Output the (X, Y) coordinate of the center of the cell containing the given text.  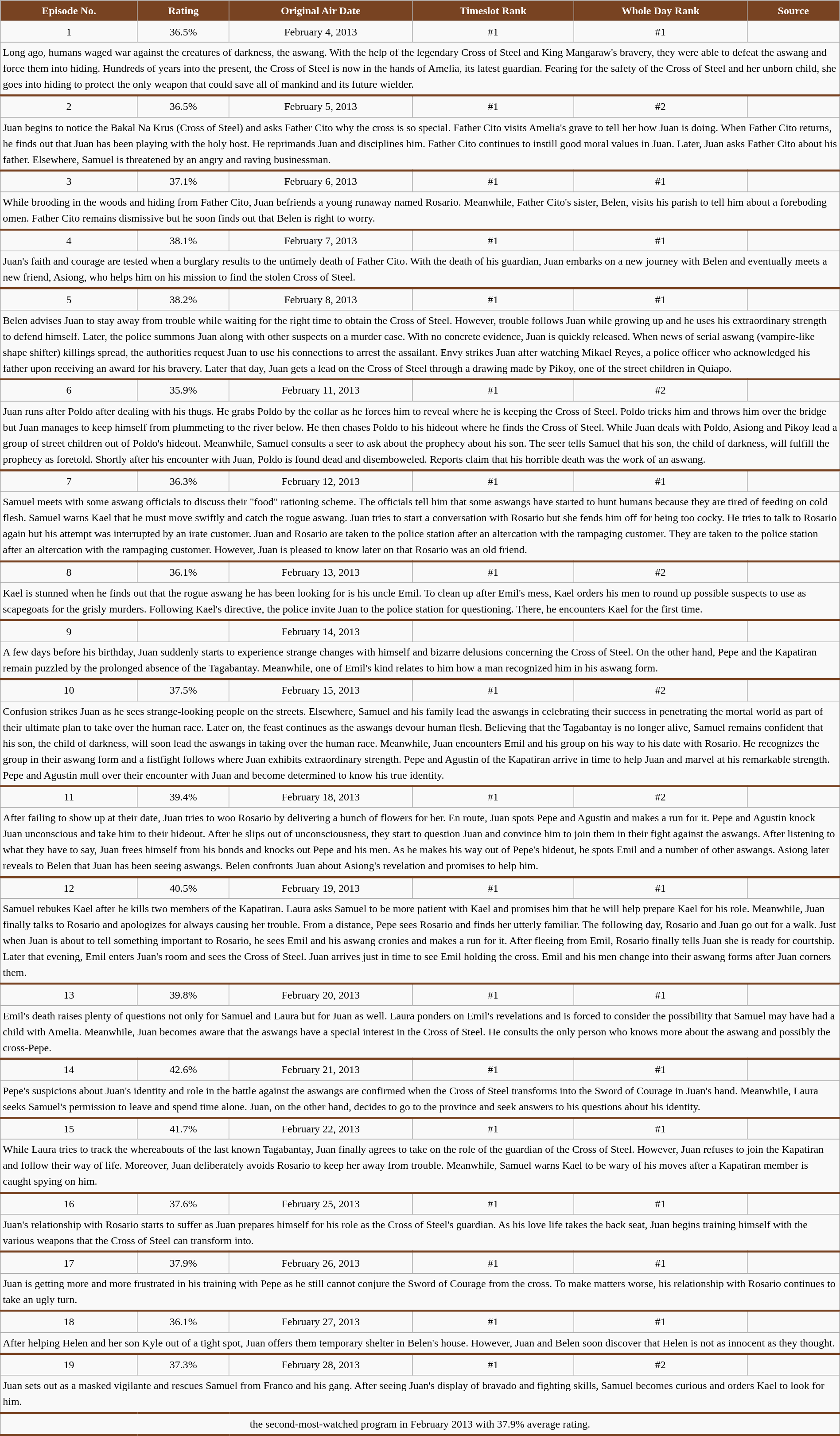
37.6% (183, 1204)
February 14, 2013 (321, 631)
Timeslot Rank (493, 11)
38.2% (183, 300)
42.6% (183, 1070)
Whole Day Rank (661, 11)
February 15, 2013 (321, 690)
37.9% (183, 1262)
Original Air Date (321, 11)
February 19, 2013 (321, 888)
the second-most-watched program in February 2013 with 37.9% average rating. (420, 1424)
1 (69, 32)
17 (69, 1262)
38.1% (183, 240)
February 7, 2013 (321, 240)
February 5, 2013 (321, 106)
9 (69, 631)
Episode No. (69, 11)
February 21, 2013 (321, 1070)
February 6, 2013 (321, 182)
February 20, 2013 (321, 995)
37.5% (183, 690)
37.3% (183, 1365)
39.8% (183, 995)
February 22, 2013 (321, 1128)
11 (69, 797)
37.1% (183, 182)
40.5% (183, 888)
14 (69, 1070)
36.3% (183, 481)
12 (69, 888)
6 (69, 390)
39.4% (183, 797)
10 (69, 690)
February 26, 2013 (321, 1262)
February 13, 2013 (321, 572)
7 (69, 481)
February 8, 2013 (321, 300)
2 (69, 106)
16 (69, 1204)
15 (69, 1128)
February 27, 2013 (321, 1322)
4 (69, 240)
Source (793, 11)
February 4, 2013 (321, 32)
19 (69, 1365)
February 28, 2013 (321, 1365)
13 (69, 995)
18 (69, 1322)
35.9% (183, 390)
41.7% (183, 1128)
8 (69, 572)
February 11, 2013 (321, 390)
February 25, 2013 (321, 1204)
3 (69, 182)
February 18, 2013 (321, 797)
February 12, 2013 (321, 481)
5 (69, 300)
Rating (183, 11)
